Extract the (x, y) coordinate from the center of the cell holding the provided text.  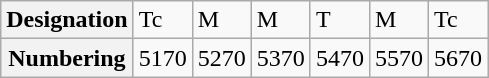
5670 (458, 58)
5370 (280, 58)
Numbering (67, 58)
5470 (340, 58)
Designation (67, 20)
5170 (162, 58)
T (340, 20)
5270 (222, 58)
5570 (398, 58)
